Find where the given text appears and provide that cell's center as [X, Y] coordinate. 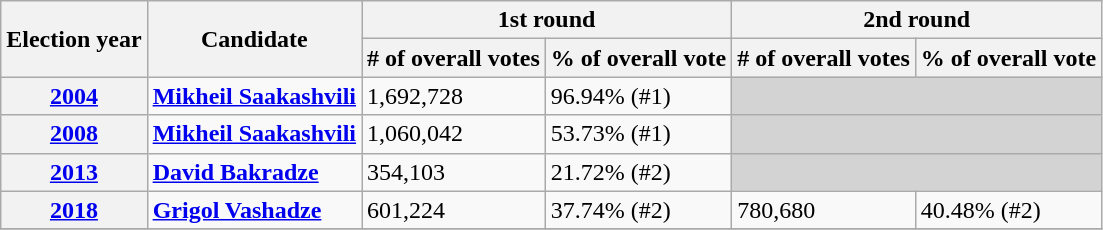
2004 [74, 96]
40.48% (#2) [1008, 210]
Grigol Vashadze [254, 210]
1,060,042 [454, 134]
2008 [74, 134]
780,680 [824, 210]
2018 [74, 210]
David Bakradze [254, 172]
2nd round [917, 20]
21.72% (#2) [638, 172]
1,692,728 [454, 96]
354,103 [454, 172]
Election year [74, 39]
601,224 [454, 210]
Candidate [254, 39]
37.74% (#2) [638, 210]
96.94% (#1) [638, 96]
1st round [547, 20]
53.73% (#1) [638, 134]
2013 [74, 172]
